Determine the (x, y) coordinate at the center of the cell enclosing the given text.  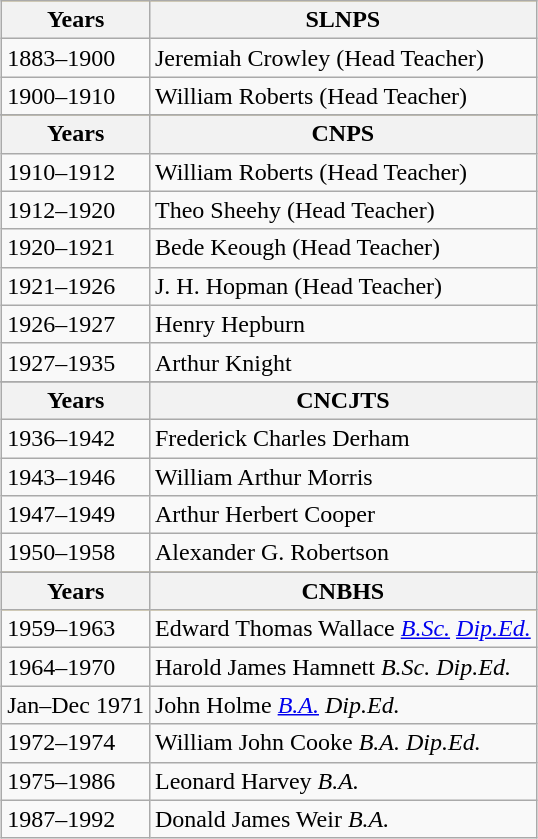
1921–1926 (76, 286)
1959–1963 (76, 629)
SLNPS (342, 20)
1912–1920 (76, 210)
1987–1992 (76, 819)
William John Cooke B.A. Dip.Ed. (342, 743)
1964–1970 (76, 667)
CNCJTS (342, 400)
1947–1949 (76, 515)
Leonard Harvey B.A. (342, 781)
1920–1921 (76, 248)
Henry Hepburn (342, 324)
1910–1912 (76, 172)
1972–1974 (76, 743)
Arthur Knight (342, 362)
1950–1958 (76, 553)
Jan–Dec 1971 (76, 705)
Edward Thomas Wallace B.Sc. Dip.Ed. (342, 629)
Alexander G. Robertson (342, 553)
Harold James Hamnett B.Sc. Dip.Ed. (342, 667)
1975–1986 (76, 781)
1943–1946 (76, 477)
Donald James Weir B.A. (342, 819)
J. H. Hopman (Head Teacher) (342, 286)
Jeremiah Crowley (Head Teacher) (342, 58)
1927–1935 (76, 362)
1926–1927 (76, 324)
Arthur Herbert Cooper (342, 515)
William Arthur Morris (342, 477)
Frederick Charles Derham (342, 438)
1936–1942 (76, 438)
Bede Keough (Head Teacher) (342, 248)
1883–1900 (76, 58)
1900–1910 (76, 96)
Theo Sheehy (Head Teacher) (342, 210)
CNBHS (342, 591)
CNPS (342, 134)
John Holme B.A. Dip.Ed. (342, 705)
